For the text-containing cell, return its midpoint in [X, Y] coordinate format. 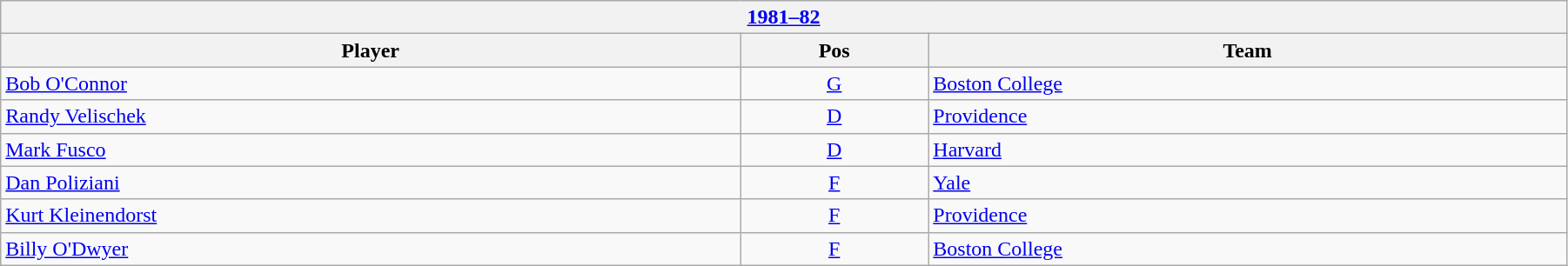
Player [371, 50]
Bob O'Connor [371, 83]
Pos [834, 50]
Yale [1248, 183]
1981–82 [784, 17]
Billy O'Dwyer [371, 249]
Harvard [1248, 150]
Kurt Kleinendorst [371, 216]
Randy Velischek [371, 116]
Dan Poliziani [371, 183]
G [834, 83]
Mark Fusco [371, 150]
Team [1248, 50]
